Pinpoint the cell where the given text exists, returning its [X, Y] midpoint coordinate. 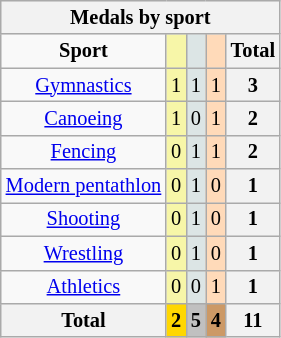
4 [216, 320]
3 [253, 85]
Athletics [84, 287]
Canoeing [84, 118]
Gymnastics [84, 85]
Modern pentathlon [84, 186]
Fencing [84, 152]
Shooting [84, 219]
11 [253, 320]
Wrestling [84, 253]
Sport [84, 51]
Medals by sport [140, 17]
5 [196, 320]
